Search for the cell housing the specified text and yield its [x, y] center coordinate. 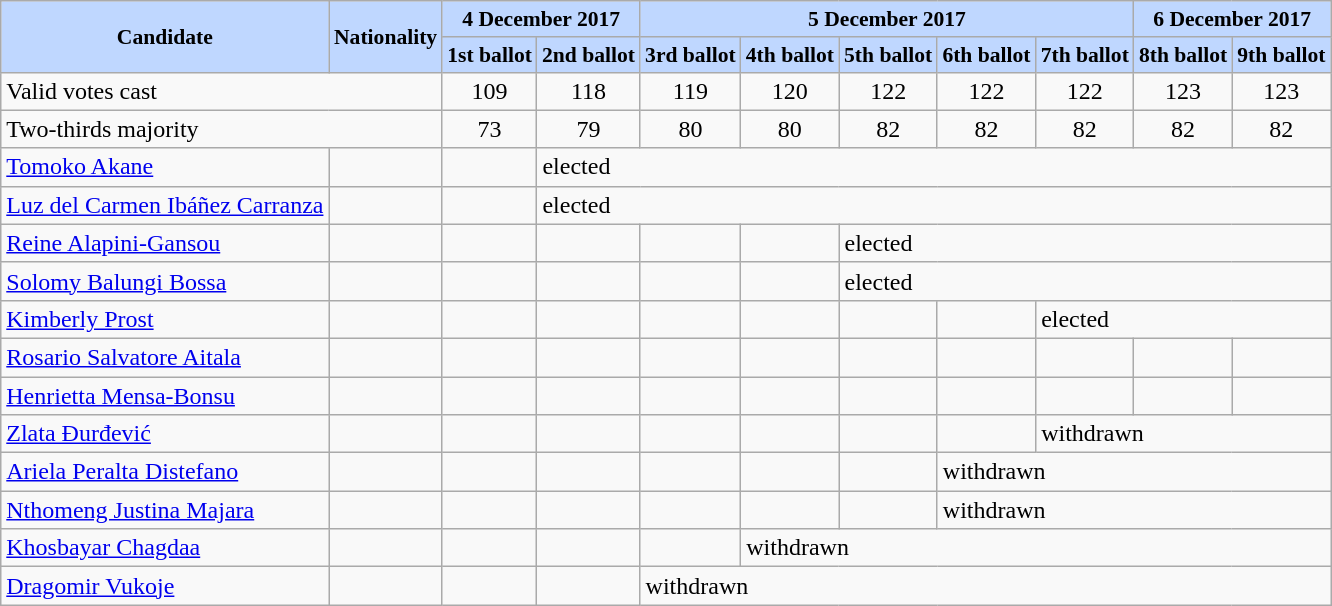
9th ballot [1281, 54]
79 [588, 129]
7th ballot [1085, 54]
Two-thirds majority [222, 129]
Tomoko Akane [165, 167]
Solomy Balungi Bossa [165, 281]
5 December 2017 [887, 19]
Kimberly Prost [165, 319]
Luz del Carmen Ibáñez Carranza [165, 205]
Henrietta Mensa-Bonsu [165, 395]
3rd ballot [690, 54]
4th ballot [790, 54]
6 December 2017 [1232, 19]
Ariela Peralta Distefano [165, 472]
Reine Alapini-Gansou [165, 243]
Nationality [386, 36]
73 [490, 129]
Nthomeng Justina Majara [165, 510]
120 [790, 91]
8th ballot [1183, 54]
Zlata Đurđević [165, 434]
Candidate [165, 36]
2nd ballot [588, 54]
Rosario Salvatore Aitala [165, 357]
1st ballot [490, 54]
5th ballot [888, 54]
118 [588, 91]
Dragomir Vukoje [165, 586]
Valid votes cast [222, 91]
119 [690, 91]
109 [490, 91]
Khosbayar Chagdaa [165, 548]
4 December 2017 [541, 19]
6th ballot [986, 54]
